Return [X, Y] of the center of cell containing provided text 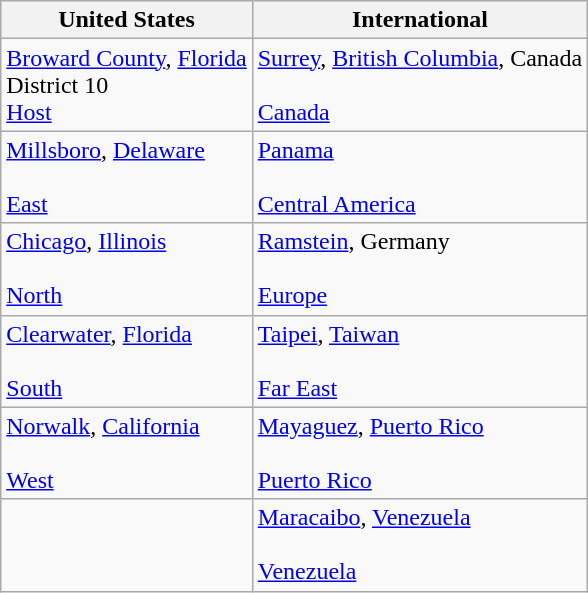
Millsboro, DelawareEast [126, 177]
Mayaguez, Puerto Rico Puerto Rico [420, 453]
Broward County, FloridaDistrict 10Host [126, 85]
Taipei, TaiwanFar East [420, 361]
Clearwater, FloridaSouth [126, 361]
Norwalk, CaliforniaWest [126, 453]
Ramstein, GermanyEurope [420, 269]
Panama Central America [420, 177]
Surrey, British Columbia, CanadaCanada [420, 85]
United States [126, 20]
International [420, 20]
Chicago, IllinoisNorth [126, 269]
Maracaibo, Venezuela Venezuela [420, 545]
